Output the (X, Y) coordinate of the center of the cell containing the given text.  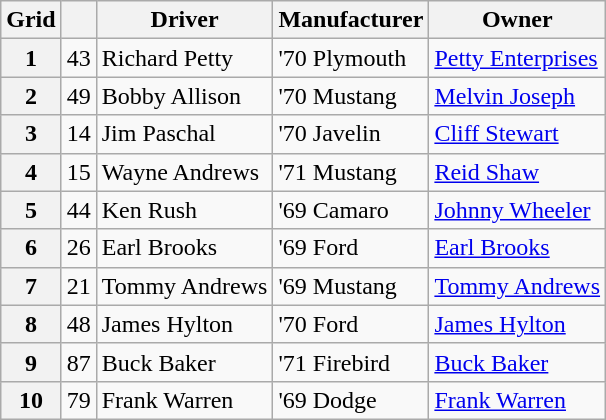
Manufacturer (351, 20)
'70 Ford (351, 324)
Johnny Wheeler (518, 210)
Cliff Stewart (518, 134)
2 (31, 96)
Wayne Andrews (184, 172)
Melvin Joseph (518, 96)
49 (78, 96)
'69 Ford (351, 248)
Ken Rush (184, 210)
9 (31, 362)
5 (31, 210)
Driver (184, 20)
21 (78, 286)
'71 Mustang (351, 172)
'69 Dodge (351, 400)
'70 Javelin (351, 134)
Grid (31, 20)
'69 Mustang (351, 286)
48 (78, 324)
'70 Mustang (351, 96)
'71 Firebird (351, 362)
15 (78, 172)
79 (78, 400)
3 (31, 134)
1 (31, 58)
43 (78, 58)
7 (31, 286)
6 (31, 248)
Petty Enterprises (518, 58)
26 (78, 248)
Owner (518, 20)
Reid Shaw (518, 172)
14 (78, 134)
Bobby Allison (184, 96)
87 (78, 362)
8 (31, 324)
44 (78, 210)
'69 Camaro (351, 210)
Richard Petty (184, 58)
10 (31, 400)
Jim Paschal (184, 134)
4 (31, 172)
'70 Plymouth (351, 58)
